Pinpoint the cell where the given text exists, returning its (X, Y) midpoint coordinate. 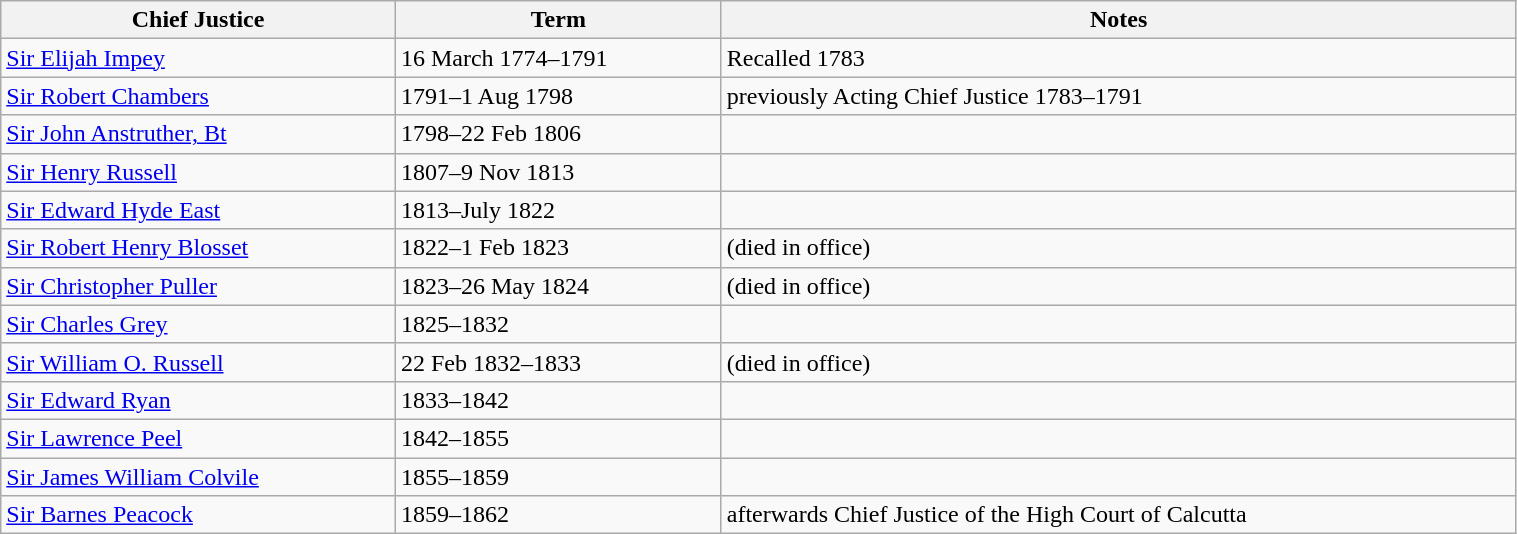
Sir Lawrence Peel (198, 438)
1823–26 May 1824 (558, 286)
Sir Robert Chambers (198, 96)
Recalled 1783 (1118, 58)
1825–1832 (558, 324)
Sir Barnes Peacock (198, 515)
Sir Edward Hyde East (198, 210)
Sir Henry Russell (198, 172)
1855–1859 (558, 477)
previously Acting Chief Justice 1783–1791 (1118, 96)
1813–July 1822 (558, 210)
Sir William O. Russell (198, 362)
1859–1862 (558, 515)
Term (558, 20)
16 March 1774–1791 (558, 58)
Sir Elijah Impey (198, 58)
Sir John Anstruther, Bt (198, 134)
1798–22 Feb 1806 (558, 134)
22 Feb 1832–1833 (558, 362)
1822–1 Feb 1823 (558, 248)
Sir Charles Grey (198, 324)
Chief Justice (198, 20)
1833–1842 (558, 400)
1807–9 Nov 1813 (558, 172)
afterwards Chief Justice of the High Court of Calcutta (1118, 515)
Sir Christopher Puller (198, 286)
Notes (1118, 20)
Sir Robert Henry Blosset (198, 248)
1842–1855 (558, 438)
Sir James William Colvile (198, 477)
1791–1 Aug 1798 (558, 96)
Sir Edward Ryan (198, 400)
